Return (x, y) of the center of cell containing provided text 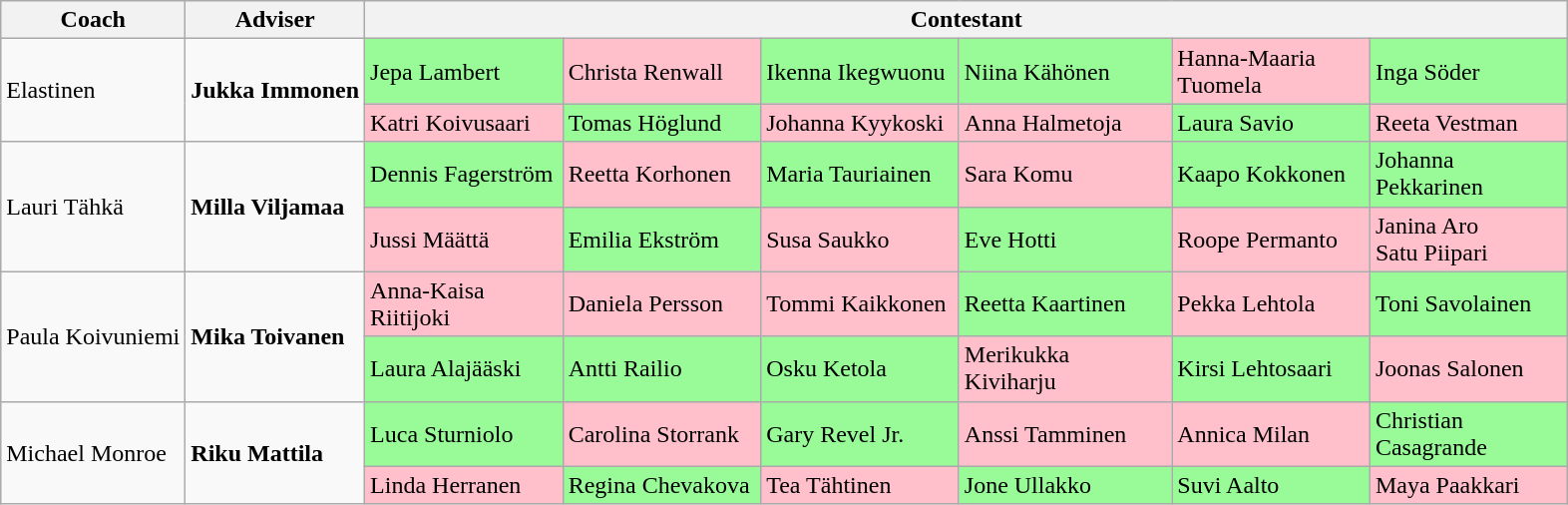
Reetta Korhonen (662, 174)
Emilia Ekström (662, 240)
Tommi Kaikkonen (860, 303)
Elastinen (94, 90)
Contestant (967, 20)
Michael Monroe (94, 453)
Annica Milan (1271, 433)
Kirsi Lehtosaari (1271, 369)
Merikukka Kiviharju (1065, 369)
Tea Tähtinen (860, 485)
Riku Mattila (275, 453)
Maria Tauriainen (860, 174)
Linda Herranen (465, 485)
Janina Aro Satu Piipari (1468, 240)
Anssi Tamminen (1065, 433)
Paula Koivuniemi (94, 336)
Jone Ullakko (1065, 485)
Reeta Vestman (1468, 123)
Christa Renwall (662, 72)
Tomas Höglund (662, 123)
Joonas Salonen (1468, 369)
Gary Revel Jr. (860, 433)
Dennis Fagerström (465, 174)
Lauri Tähkä (94, 207)
Anna Halmetoja (1065, 123)
Reetta Kaartinen (1065, 303)
Inga Söder (1468, 72)
Osku Ketola (860, 369)
Laura Alajääski (465, 369)
Ikenna Ikegwuonu (860, 72)
Jepa Lambert (465, 72)
Adviser (275, 20)
Antti Railio (662, 369)
Hanna-Maaria Tuomela (1271, 72)
Anna-Kaisa Riitijoki (465, 303)
Mika Toivanen (275, 336)
Coach (94, 20)
Johanna Kyykoski (860, 123)
Suvi Aalto (1271, 485)
Kaapo Kokkonen (1271, 174)
Susa Saukko (860, 240)
Regina Chevakova (662, 485)
Sara Komu (1065, 174)
Roope Permanto (1271, 240)
Laura Savio (1271, 123)
Katri Koivusaari (465, 123)
Johanna Pekkarinen (1468, 174)
Jussi Määttä (465, 240)
Maya Paakkari (1468, 485)
Luca Sturniolo (465, 433)
Jukka Immonen (275, 90)
Niina Kähönen (1065, 72)
Christian Casagrande (1468, 433)
Pekka Lehtola (1271, 303)
Milla Viljamaa (275, 207)
Daniela Persson (662, 303)
Eve Hotti (1065, 240)
Toni Savolainen (1468, 303)
Carolina Storrank (662, 433)
